Determine the [x, y] coordinate at the center of the cell enclosing the given text.  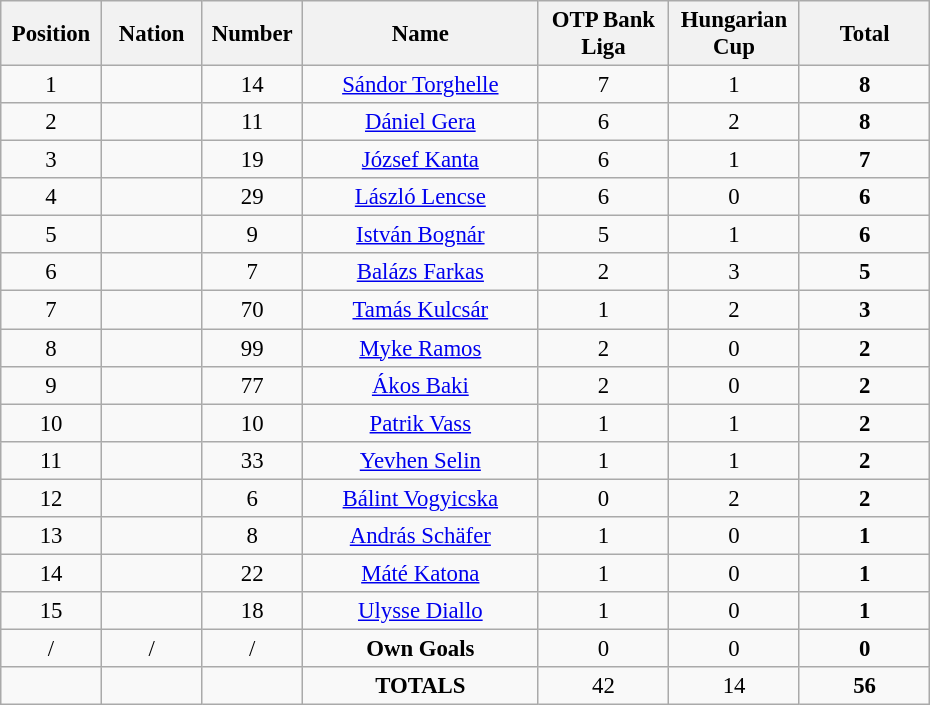
Patrik Vass [421, 423]
4 [52, 197]
Own Goals [421, 648]
19 [252, 160]
12 [52, 498]
Myke Ramos [421, 348]
Nation [152, 34]
Yevhen Selin [421, 460]
70 [252, 310]
Ulysse Diallo [421, 611]
Máté Katona [421, 573]
33 [252, 460]
42 [604, 686]
22 [252, 573]
OTP Bank Liga [604, 34]
Balázs Farkas [421, 273]
Total [864, 34]
Ákos Baki [421, 385]
András Schäfer [421, 536]
Number [252, 34]
13 [52, 536]
99 [252, 348]
56 [864, 686]
77 [252, 385]
Bálint Vogyicska [421, 498]
29 [252, 197]
Name [421, 34]
Dániel Gera [421, 122]
Hungarian Cup [734, 34]
Sándor Torghelle [421, 85]
15 [52, 611]
Tamás Kulcsár [421, 310]
Position [52, 34]
18 [252, 611]
TOTALS [421, 686]
László Lencse [421, 197]
István Bognár [421, 235]
József Kanta [421, 160]
